Output the [X, Y] coordinate of the center of the cell containing the given text.  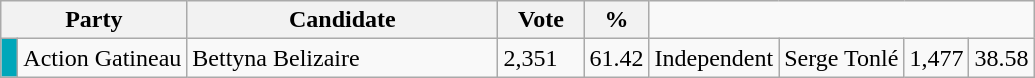
2,351 [541, 58]
Vote [541, 20]
Candidate [342, 20]
Serge Tonlé [842, 58]
1,477 [936, 58]
Party [94, 20]
Action Gatineau [102, 58]
38.58 [1002, 58]
61.42 [616, 58]
Bettyna Belizaire [342, 58]
% [616, 20]
Independent [714, 58]
